Return the [x, y] coordinate for the center point of the cell that contains the specified text.  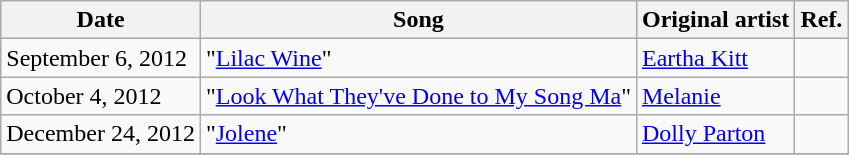
"Jolene" [418, 134]
"Look What They've Done to My Song Ma" [418, 96]
September 6, 2012 [101, 58]
"Lilac Wine" [418, 58]
Dolly Parton [715, 134]
Ref. [822, 20]
Original artist [715, 20]
December 24, 2012 [101, 134]
Melanie [715, 96]
Song [418, 20]
Date [101, 20]
October 4, 2012 [101, 96]
Eartha Kitt [715, 58]
